Detect which cell encompasses the target text, then output its [X, Y] center coordinate. 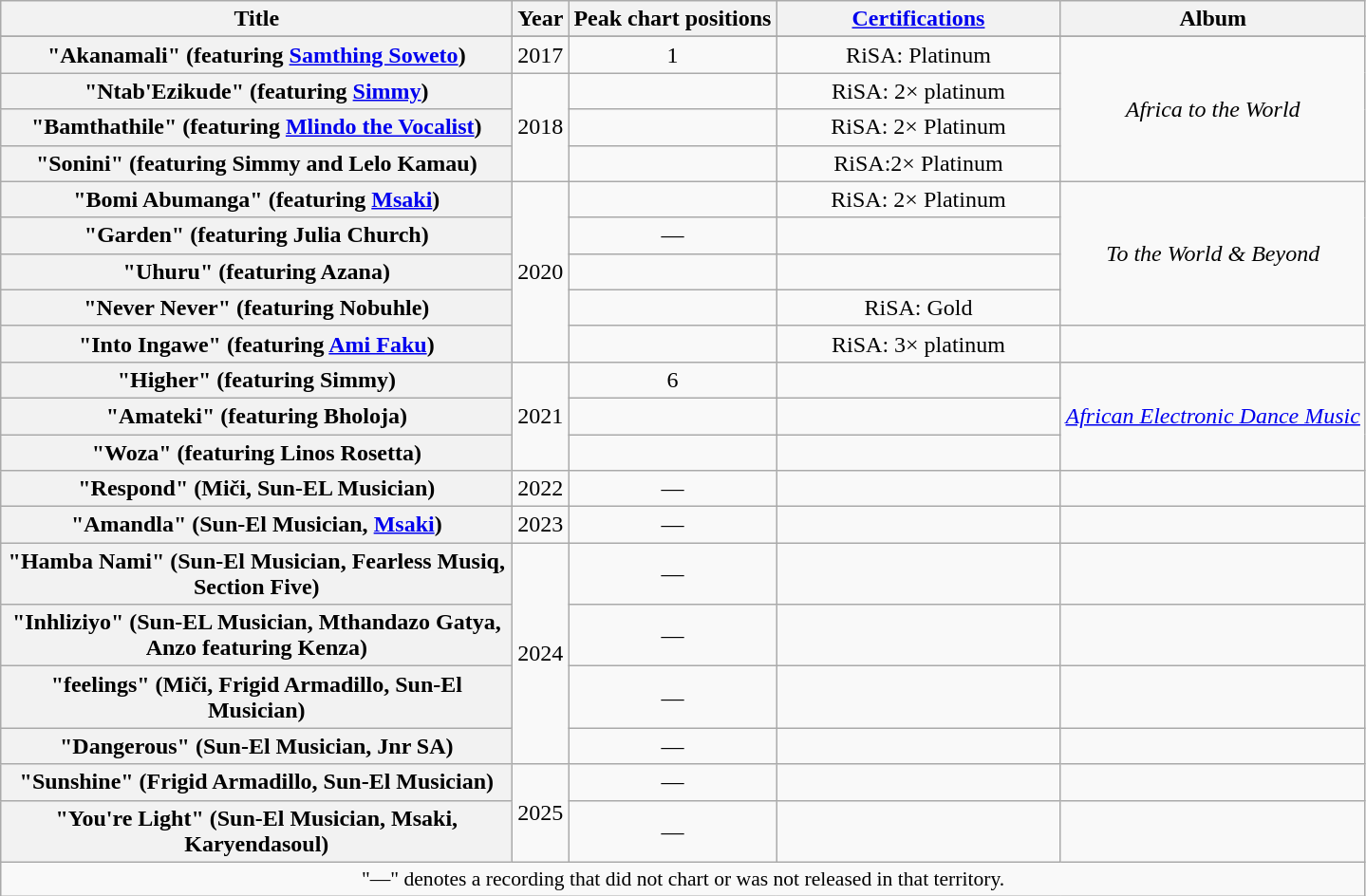
"Sonini" (featuring Simmy and Lelo Kamau) [256, 163]
RiSA: Platinum [919, 55]
"Amandla" (Sun-El Musician, Msaki) [256, 525]
Certifications [919, 19]
2021 [541, 416]
African Electronic Dance Music [1213, 416]
6 [672, 380]
RiSA:2× Platinum [919, 163]
Title [256, 19]
2020 [541, 271]
"Into Ingawe" (featuring Ami Faku) [256, 344]
"Ntab'Ezikude" (featuring Simmy) [256, 91]
"Never Never" (featuring Nobuhle) [256, 308]
RiSA: Gold [919, 308]
"Sunshine" (Frigid Armadillo, Sun-El Musician) [256, 782]
"Woza" (featuring Linos Rosetta) [256, 453]
Peak chart positions [672, 19]
2022 [541, 489]
RiSA: 2× platinum [919, 91]
"Akanamali" (featuring Samthing Soweto) [256, 55]
2018 [541, 127]
"Higher" (featuring Simmy) [256, 380]
RiSA: 3× platinum [919, 344]
"Respond" (Miči, Sun-EL Musician) [256, 489]
"—" denotes a recording that did not chart or was not released in that territory. [683, 879]
"Hamba Nami" (Sun-El Musician, Fearless Musiq, Section Five) [256, 573]
"Inhliziyo" (Sun-EL Musician, Mthandazo Gatya, Anzo featuring Kenza) [256, 636]
1 [672, 55]
"Dangerous" (Sun-El Musician, Jnr SA) [256, 746]
"Uhuru" (featuring Azana) [256, 271]
2024 [541, 653]
To the World & Beyond [1213, 253]
"You're Light" (Sun-El Musician, Msaki, Karyendasoul) [256, 831]
2025 [541, 812]
Album [1213, 19]
"Amateki" (featuring Bholoja) [256, 416]
"Bomi Abumanga" (featuring Msaki) [256, 199]
"Garden" (featuring Julia Church) [256, 235]
Year [541, 19]
"feelings" (Miči, Frigid Armadillo, Sun-El Musician) [256, 697]
"Bamthathile" (featuring Mlindo the Vocalist) [256, 127]
2023 [541, 525]
2017 [541, 55]
Africa to the World [1213, 109]
